Determine the [X, Y] coordinate at the center of the cell enclosing the given text.  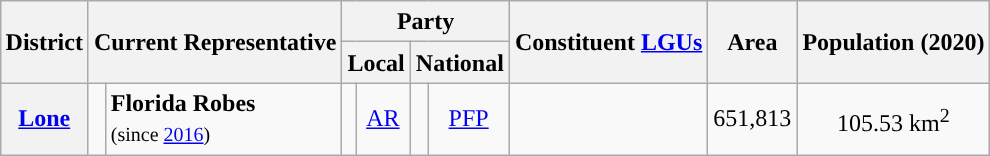
PFP [468, 120]
Lone [44, 120]
Party [426, 22]
National [460, 62]
Population (2020) [894, 42]
651,813 [752, 120]
Current Representative [214, 42]
Florida Robes(since 2016) [224, 120]
Area [752, 42]
105.53 km2 [894, 120]
Local [376, 62]
Constituent LGUs [608, 42]
District [44, 42]
AR [384, 120]
